Return the (X, Y) coordinate for the center point of the cell that contains the specified text.  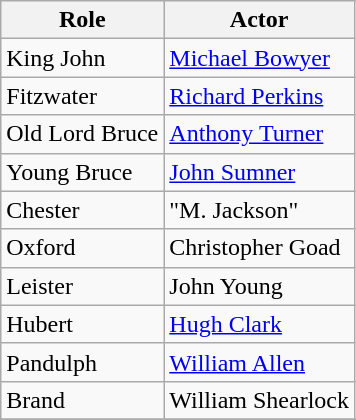
"M. Jackson" (260, 210)
Anthony Turner (260, 134)
John Sumner (260, 172)
Hugh Clark (260, 324)
Chester (82, 210)
Oxford (82, 248)
Pandulph (82, 362)
Hubert (82, 324)
King John (82, 58)
Brand (82, 400)
Fitzwater (82, 96)
Actor (260, 20)
Leister (82, 286)
William Allen (260, 362)
Richard Perkins (260, 96)
William Shearlock (260, 400)
Role (82, 20)
John Young (260, 286)
Old Lord Bruce (82, 134)
Christopher Goad (260, 248)
Michael Bowyer (260, 58)
Young Bruce (82, 172)
